Determine the [x, y] coordinate at the center of the cell enclosing the given text.  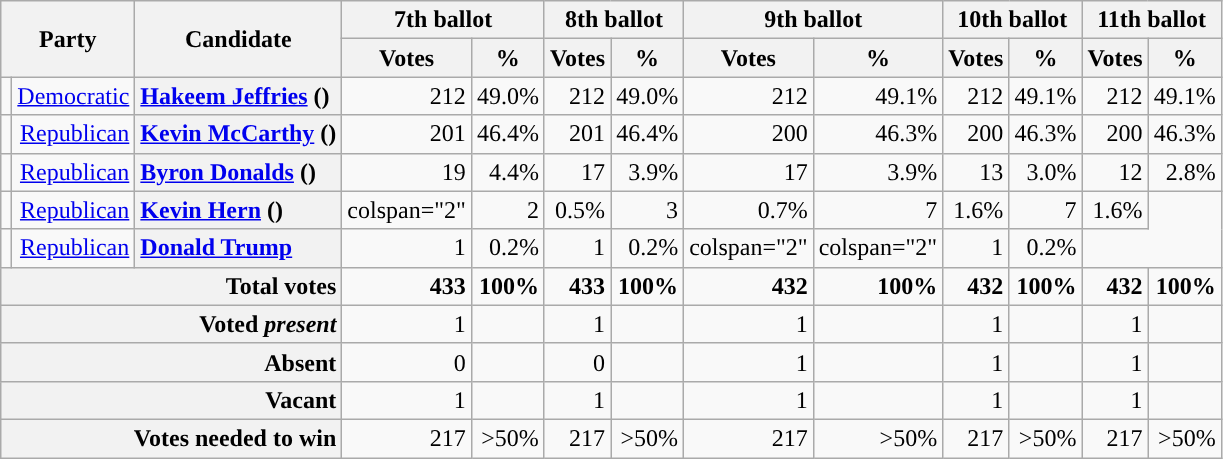
3 [648, 210]
0.7% [749, 210]
13 [976, 172]
4.4% [508, 172]
2.8% [1184, 172]
0.5% [577, 210]
Total votes [172, 286]
Candidate [238, 39]
3.0% [1046, 172]
Byron Donalds () [238, 172]
Kevin McCarthy () [238, 134]
Party [68, 39]
Votes needed to win [172, 438]
10th ballot [1012, 20]
Absent [172, 362]
2 [508, 210]
12 [1115, 172]
9th ballot [814, 20]
Vacant [172, 400]
19 [407, 172]
7th ballot [444, 20]
Donald Trump [238, 248]
Hakeem Jeffries () [238, 96]
Kevin Hern () [238, 210]
Democratic [74, 96]
Voted present [172, 324]
8th ballot [614, 20]
11th ballot [1152, 20]
